Output the [X, Y] coordinate of the center of the cell containing the given text.  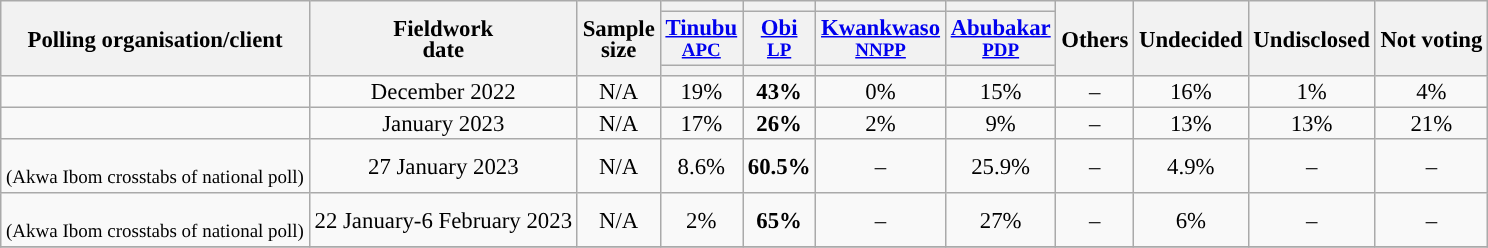
4% [1431, 92]
27% [1000, 221]
Polling organisation/client [155, 38]
25.9% [1000, 166]
0% [881, 92]
22 January-6 February 2023 [443, 221]
Fieldworkdate [443, 38]
16% [1191, 92]
ObiLP [778, 39]
21% [1431, 124]
8.6% [701, 166]
6% [1191, 221]
AbubakarPDP [1000, 39]
TinubuAPC [701, 39]
43% [778, 92]
60.5% [778, 166]
15% [1000, 92]
17% [701, 124]
27 January 2023 [443, 166]
Undecided [1191, 38]
1% [1312, 92]
Undisclosed [1312, 38]
9% [1000, 124]
Samplesize [618, 38]
January 2023 [443, 124]
65% [778, 221]
December 2022 [443, 92]
KwankwasoNNPP [881, 39]
Not voting [1431, 38]
19% [701, 92]
Others [1095, 38]
26% [778, 124]
4.9% [1191, 166]
